Determine the [x, y] coordinate at the center of the cell enclosing the given text.  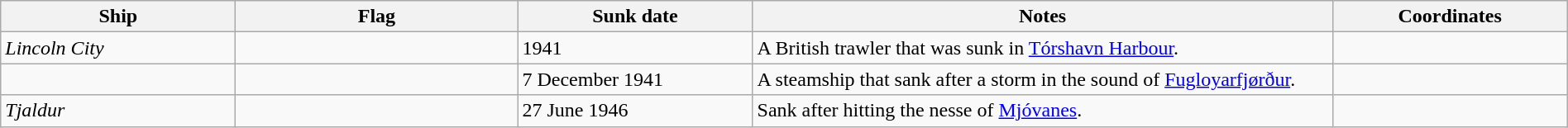
Ship [118, 17]
1941 [635, 48]
Lincoln City [118, 48]
27 June 1946 [635, 111]
7 December 1941 [635, 79]
A steamship that sank after a storm in the sound of Fugloyarfjørður. [1042, 79]
Sank after hitting the nesse of Mjóvanes. [1042, 111]
A British trawler that was sunk in Tórshavn Harbour. [1042, 48]
Coordinates [1450, 17]
Tjaldur [118, 111]
Flag [377, 17]
Notes [1042, 17]
Sunk date [635, 17]
